Return the [x, y] coordinate for the center point of the cell that contains the specified text.  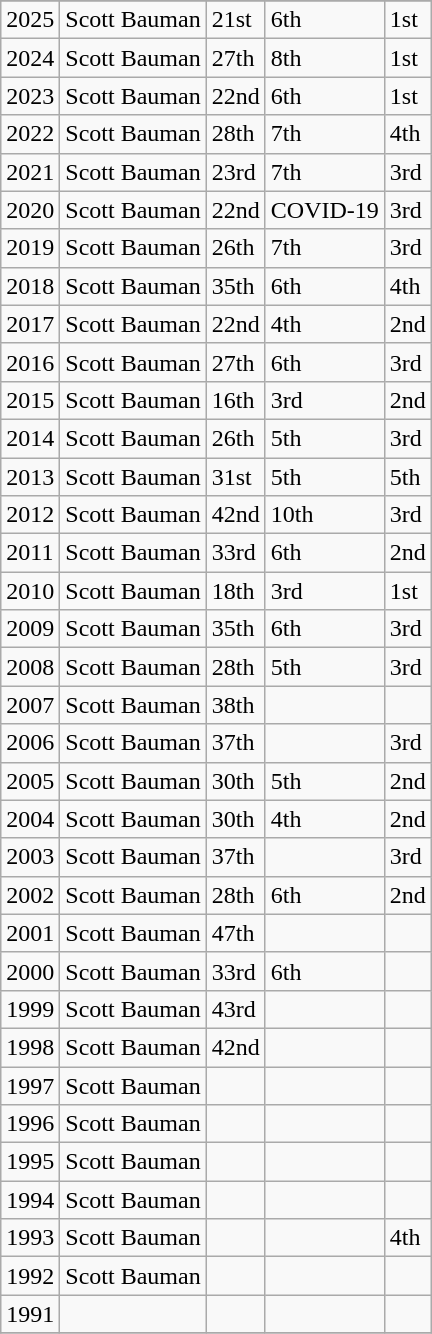
1999 [30, 1009]
2003 [30, 857]
1998 [30, 1047]
2012 [30, 515]
47th [236, 933]
21st [236, 20]
2025 [30, 20]
2011 [30, 553]
2019 [30, 248]
2005 [30, 781]
1995 [30, 1162]
2016 [30, 362]
2022 [30, 134]
18th [236, 591]
2021 [30, 172]
2004 [30, 819]
23rd [236, 172]
1993 [30, 1238]
2018 [30, 286]
2023 [30, 96]
1991 [30, 1314]
31st [236, 477]
1996 [30, 1124]
2008 [30, 667]
2007 [30, 705]
2000 [30, 971]
2024 [30, 58]
2020 [30, 210]
1994 [30, 1200]
43rd [236, 1009]
38th [236, 705]
2013 [30, 477]
8th [324, 58]
2015 [30, 400]
2002 [30, 895]
COVID-19 [324, 210]
2014 [30, 438]
16th [236, 400]
2001 [30, 933]
2006 [30, 743]
2009 [30, 629]
10th [324, 515]
1997 [30, 1085]
2017 [30, 324]
2010 [30, 591]
1992 [30, 1276]
